Capture the cell that displays the provided text and extract its (X, Y) central coordinate. 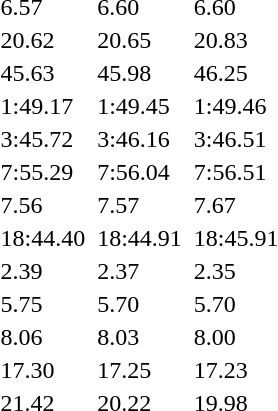
8.03 (140, 337)
7.57 (140, 205)
20.65 (140, 40)
18:44.91 (140, 238)
17.25 (140, 370)
5.70 (140, 304)
1:49.45 (140, 106)
45.98 (140, 73)
2.37 (140, 271)
3:46.16 (140, 139)
7:56.04 (140, 172)
